Output the [X, Y] coordinate of the center of the cell containing the given text.  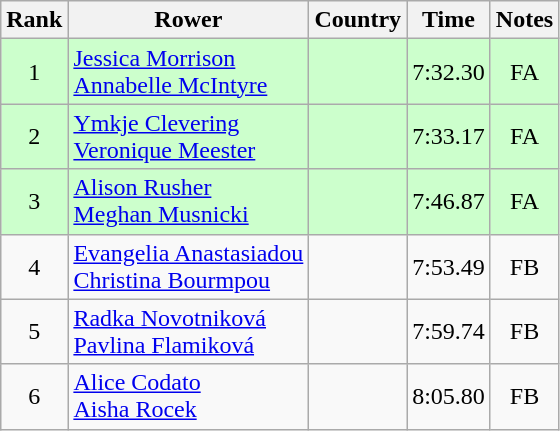
7:53.49 [449, 266]
Evangelia AnastasiadouChristina Bourmpou [188, 266]
7:33.17 [449, 136]
Notes [524, 20]
7:46.87 [449, 202]
7:32.30 [449, 72]
2 [34, 136]
3 [34, 202]
Rower [188, 20]
8:05.80 [449, 396]
Radka NovotnikováPavlina Flamiková [188, 332]
Rank [34, 20]
Time [449, 20]
1 [34, 72]
4 [34, 266]
Alice CodatoAisha Rocek [188, 396]
5 [34, 332]
Jessica MorrisonAnnabelle McIntyre [188, 72]
Ymkje CleveringVeronique Meester [188, 136]
Alison RusherMeghan Musnicki [188, 202]
7:59.74 [449, 332]
6 [34, 396]
Country [358, 20]
